Pinpoint the cell where the given text exists, returning its [x, y] midpoint coordinate. 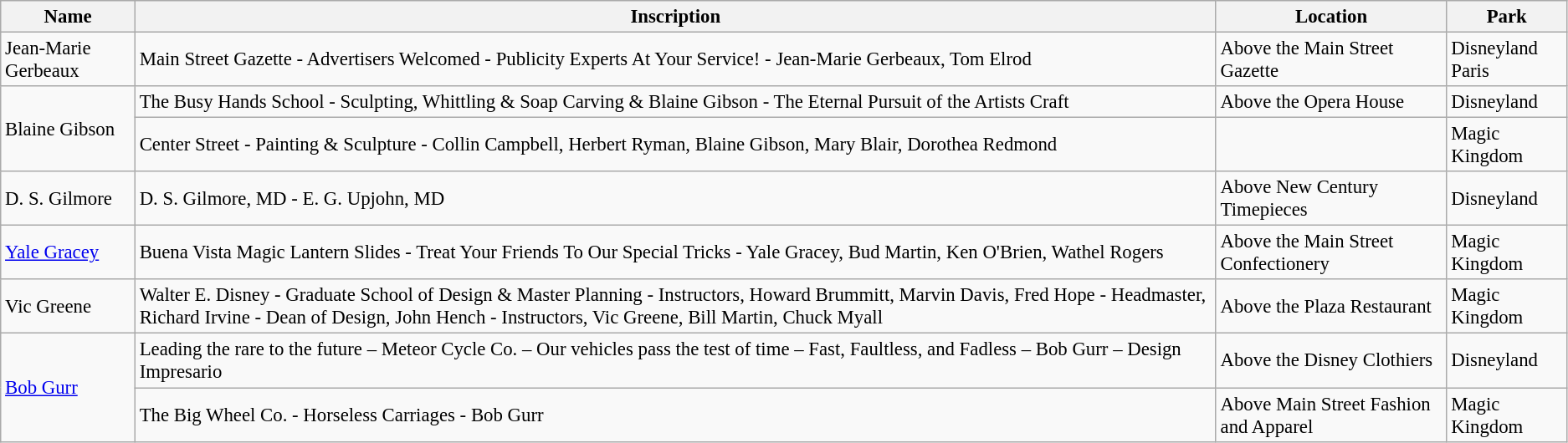
Above the Opera House [1331, 102]
Bob Gurr [69, 388]
Leading the rare to the future – Meteor Cycle Co. – Our vehicles pass the test of time – Fast, Faultless, and Fadless – Bob Gurr – Design Impresario [675, 361]
Above the Disney Clothiers [1331, 361]
Above the Main Street Confectionery [1331, 252]
Jean-Marie Gerbeaux [69, 60]
Inscription [675, 17]
Buena Vista Magic Lantern Slides - Treat Your Friends To Our Special Tricks - Yale Gracey, Bud Martin, Ken O'Brien, Wathel Rogers [675, 252]
Name [69, 17]
Location [1331, 17]
Blaine Gibson [69, 129]
Disneyland Paris [1507, 60]
D. S. Gilmore [69, 199]
Above the Plaza Restaurant [1331, 306]
Center Street - Painting & Sculpture - Collin Campbell, Herbert Ryman, Blaine Gibson, Mary Blair, Dorothea Redmond [675, 145]
The Busy Hands School - Sculpting, Whittling & Soap Carving & Blaine Gibson - The Eternal Pursuit of the Artists Craft [675, 102]
Vic Greene [69, 306]
Main Street Gazette - Advertisers Welcomed - Publicity Experts At Your Service! - Jean-Marie Gerbeaux, Tom Elrod [675, 60]
The Big Wheel Co. - Horseless Carriages - Bob Gurr [675, 415]
Yale Gracey [69, 252]
Above New Century Timepieces [1331, 199]
D. S. Gilmore, MD - E. G. Upjohn, MD [675, 199]
Above the Main Street Gazette [1331, 60]
Above Main Street Fashion and Apparel [1331, 415]
Park [1507, 17]
